Output the (x, y) coordinate of the center of the cell containing the given text.  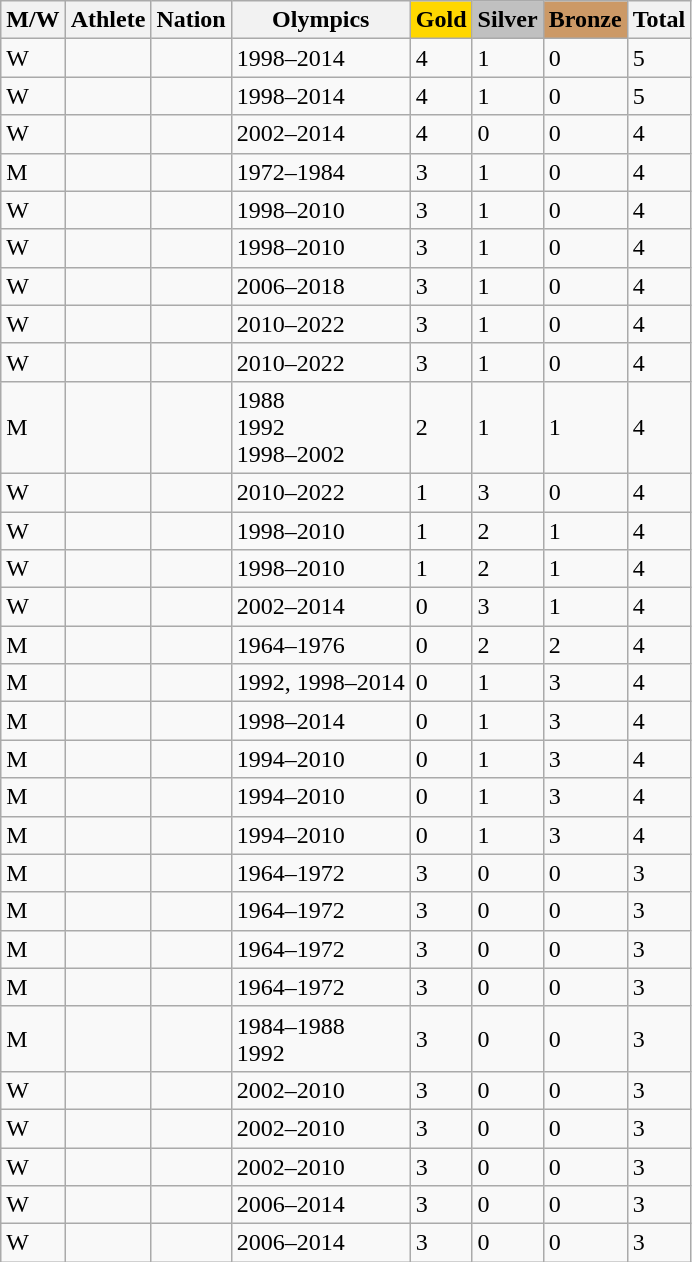
Athlete (108, 20)
1984–19881992 (320, 1038)
M/W (33, 20)
198819921998–2002 (320, 427)
1964–1976 (320, 645)
1992, 1998–2014 (320, 683)
Silver (508, 20)
1972–1984 (320, 172)
Nation (191, 20)
Gold (441, 20)
Bronze (585, 20)
Olympics (320, 20)
2006–2018 (320, 286)
Total (659, 20)
